Capture the cell that displays the provided text and extract its [x, y] central coordinate. 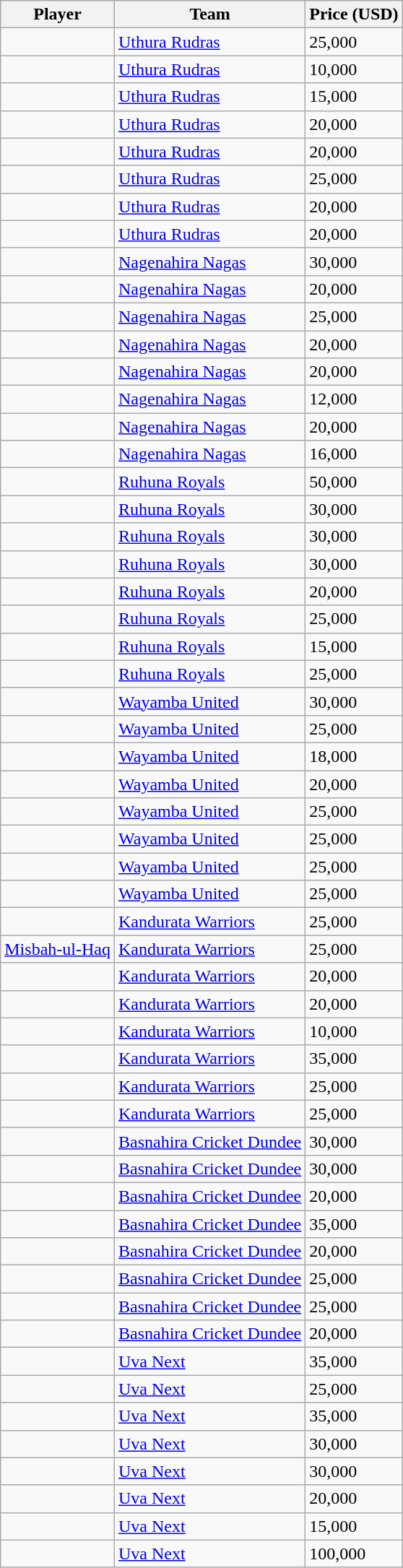
Misbah-ul-Haq [58, 949]
50,000 [354, 482]
Player [58, 14]
Price (USD) [354, 14]
16,000 [354, 454]
Team [209, 14]
18,000 [354, 756]
100,000 [354, 1554]
12,000 [354, 399]
